Scan for the cell matching the given text and deliver its (X, Y) coordinate at center. 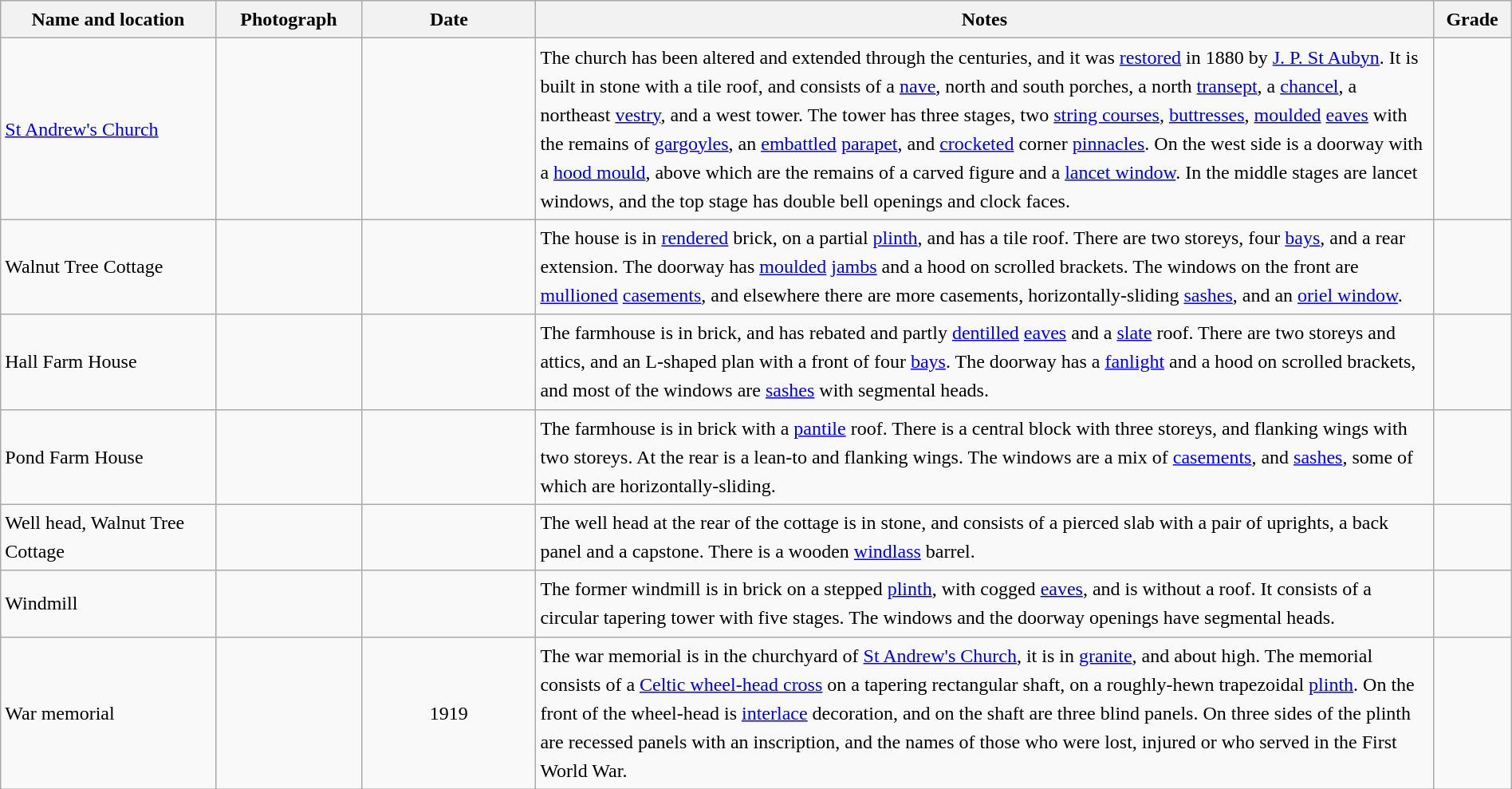
1919 (449, 713)
Date (449, 19)
Hall Farm House (108, 362)
Notes (984, 19)
Pond Farm House (108, 456)
Name and location (108, 19)
Photograph (289, 19)
Walnut Tree Cottage (108, 266)
War memorial (108, 713)
Windmill (108, 603)
St Andrew's Church (108, 129)
Grade (1472, 19)
Well head, Walnut Tree Cottage (108, 538)
